For the text-containing cell, return its midpoint in [X, Y] coordinate format. 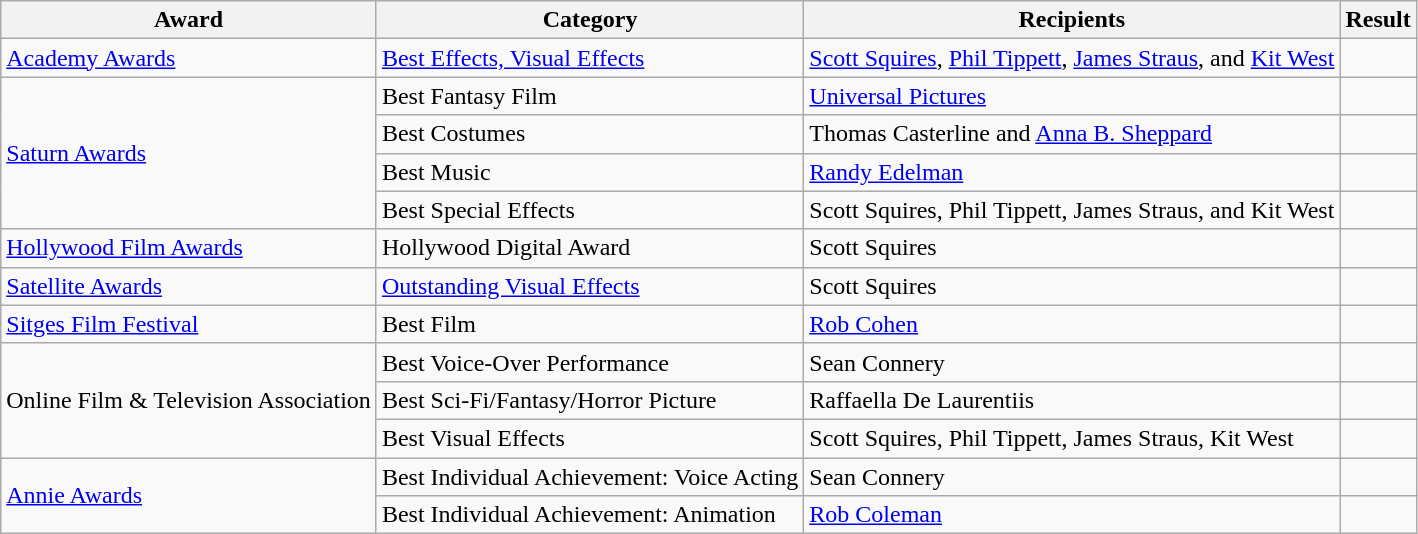
Best Visual Effects [590, 438]
Raffaella De Laurentiis [1072, 400]
Best Individual Achievement: Voice Acting [590, 477]
Scott Squires, Phil Tippett, James Straus, Kit West [1072, 438]
Satellite Awards [189, 286]
Universal Pictures [1072, 96]
Annie Awards [189, 496]
Best Fantasy Film [590, 96]
Best Music [590, 172]
Online Film & Television Association [189, 400]
Randy Edelman [1072, 172]
Hollywood Digital Award [590, 248]
Sitges Film Festival [189, 324]
Outstanding Visual Effects [590, 286]
Best Special Effects [590, 210]
Rob Cohen [1072, 324]
Saturn Awards [189, 153]
Hollywood Film Awards [189, 248]
Best Voice-Over Performance [590, 362]
Award [189, 20]
Best Costumes [590, 134]
Best Individual Achievement: Animation [590, 515]
Best Film [590, 324]
Thomas Casterline and Anna B. Sheppard [1072, 134]
Rob Coleman [1072, 515]
Academy Awards [189, 58]
Best Effects, Visual Effects [590, 58]
Best Sci-Fi/Fantasy/Horror Picture [590, 400]
Result [1378, 20]
Category [590, 20]
Recipients [1072, 20]
